Output the (x, y) coordinate of the center of the cell containing the given text.  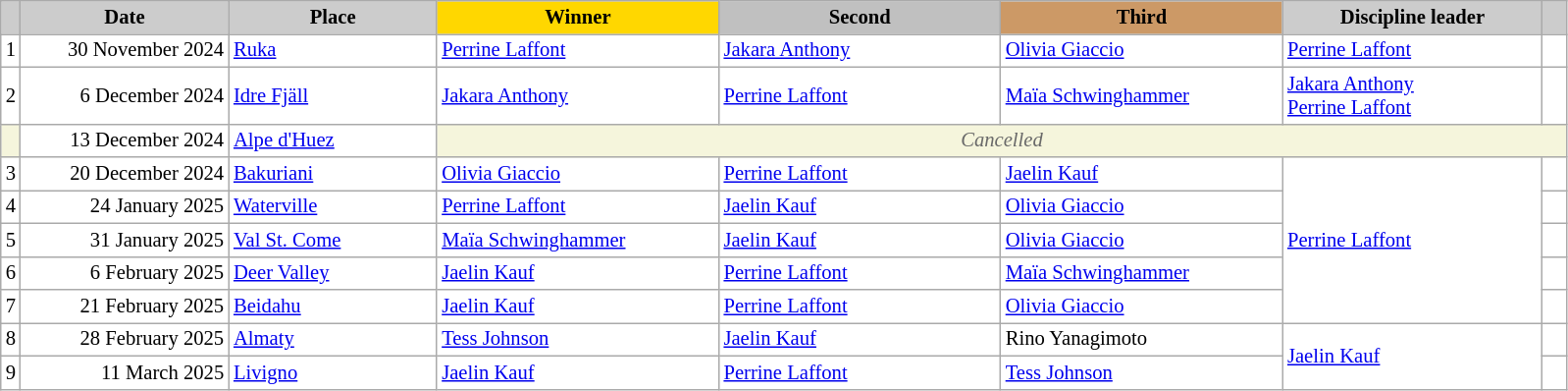
28 February 2025 (125, 339)
2 (11, 95)
Alpe d'Huez (333, 140)
Bakuriani (333, 174)
Waterville (333, 206)
Beidahu (333, 306)
Rino Yanagimoto (1142, 339)
Val St. Come (333, 240)
Discipline leader (1413, 17)
6 December 2024 (125, 95)
3 (11, 174)
24 January 2025 (125, 206)
30 November 2024 (125, 50)
1 (11, 50)
Cancelled (1001, 140)
Deer Valley (333, 273)
5 (11, 240)
Date (125, 17)
Ruka (333, 50)
Place (333, 17)
4 (11, 206)
Second (860, 17)
Winner (577, 17)
Jakara Anthony Perrine Laffont (1413, 95)
Livigno (333, 372)
11 March 2025 (125, 372)
13 December 2024 (125, 140)
9 (11, 372)
6 February 2025 (125, 273)
6 (11, 273)
Idre Fjäll (333, 95)
20 December 2024 (125, 174)
7 (11, 306)
21 February 2025 (125, 306)
31 January 2025 (125, 240)
Third (1142, 17)
8 (11, 339)
Almaty (333, 339)
